Scan for the cell matching the given text and deliver its [x, y] coordinate at center. 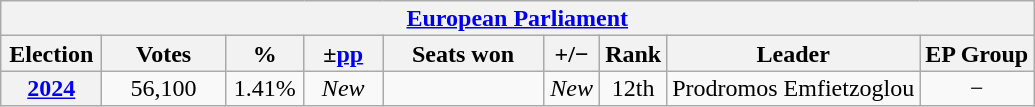
EP Group [977, 54]
56,100 [164, 88]
2024 [52, 88]
% [264, 54]
1.41% [264, 88]
12th [634, 88]
Votes [164, 54]
Rank [634, 54]
+/− [572, 54]
Leader [794, 54]
Election [52, 54]
Prodromos Emfietzoglou [794, 88]
− [977, 88]
±pp [344, 54]
European Parliament [518, 18]
Seats won [462, 54]
